Find where the given text appears and provide that cell's center as [x, y] coordinate. 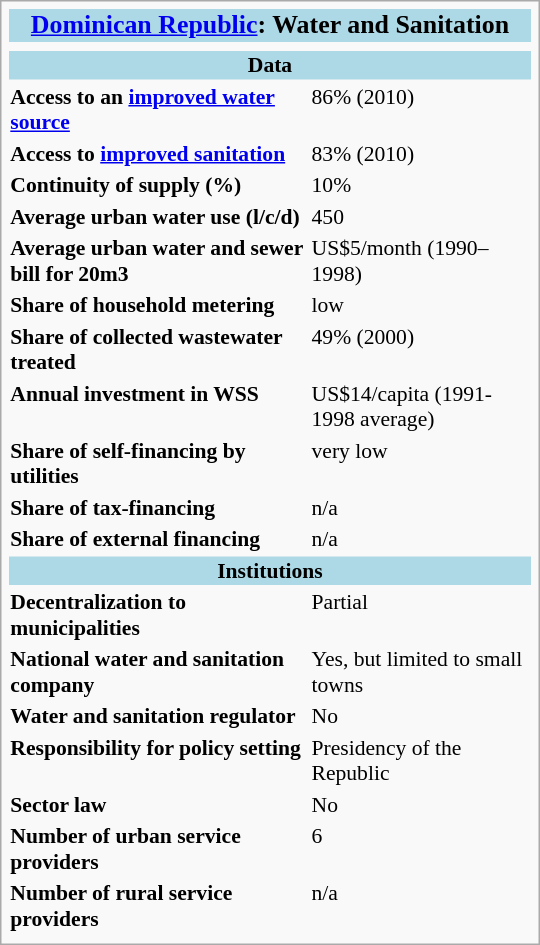
Number of urban service providers [158, 849]
Presidency of the Republic [420, 760]
Annual investment in WSS [158, 406]
Continuity of supply (%) [158, 185]
450 [420, 216]
Institutions [270, 570]
Yes, but limited to small towns [420, 672]
very low [420, 463]
Share of external financing [158, 539]
Water and sanitation regulator [158, 716]
10% [420, 185]
Average urban water and sewer bill for 20m3 [158, 261]
83% (2010) [420, 153]
US$14/capita (1991-1998 average) [420, 406]
Dominican Republic: Water and Sanitation [270, 26]
Share of household metering [158, 305]
Access to an improved water source [158, 109]
Share of tax-financing [158, 507]
Sector law [158, 804]
Share of self-financing by utilities [158, 463]
Number of rural service providers [158, 906]
US$5/month (1990–1998) [420, 261]
Partial [420, 615]
Average urban water use (l/c/d) [158, 216]
Access to improved sanitation [158, 153]
86% (2010) [420, 109]
Decentralization to municipalities [158, 615]
National water and sanitation company [158, 672]
6 [420, 849]
49% (2000) [420, 349]
Data [270, 65]
low [420, 305]
Share of collected wastewater treated [158, 349]
Responsibility for policy setting [158, 760]
